Capture the cell that displays the provided text and extract its (X, Y) central coordinate. 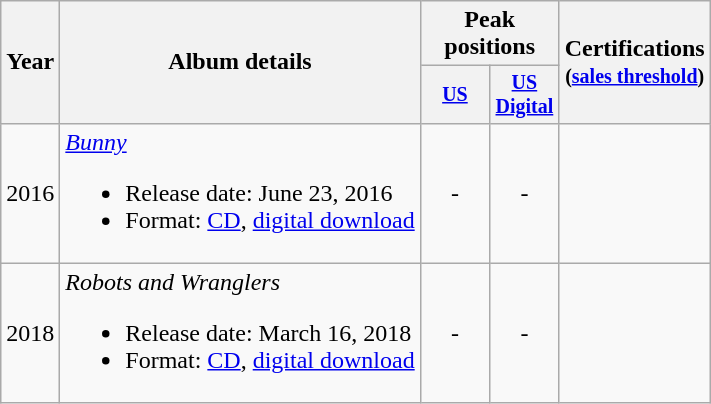
Album details (240, 62)
Peak positions (490, 34)
2018 (30, 333)
Year (30, 62)
Certifications(sales threshold) (634, 62)
Robots and WranglersRelease date: March 16, 2018Format: CD, digital download (240, 333)
USDigital (524, 94)
2016 (30, 193)
US (454, 94)
BunnyRelease date: June 23, 2016Format: CD, digital download (240, 193)
